Detect which cell encompasses the target text, then output its (x, y) center coordinate. 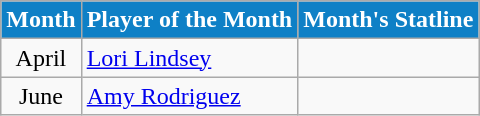
Player of the Month (190, 20)
Month's Statline (388, 20)
April (41, 58)
Month (41, 20)
June (41, 96)
Lori Lindsey (190, 58)
Amy Rodriguez (190, 96)
